Determine the [X, Y] coordinate at the center of the cell enclosing the given text.  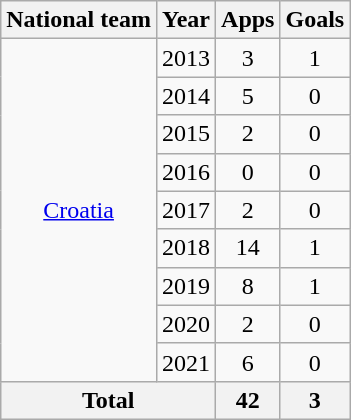
2021 [186, 362]
5 [248, 96]
Year [186, 20]
2018 [186, 248]
Total [108, 400]
2015 [186, 134]
Apps [248, 20]
Goals [315, 20]
6 [248, 362]
National team [79, 20]
2016 [186, 172]
2014 [186, 96]
Croatia [79, 210]
2019 [186, 286]
42 [248, 400]
14 [248, 248]
2020 [186, 324]
2017 [186, 210]
2013 [186, 58]
8 [248, 286]
